Output the (x, y) coordinate of the center of the cell containing the given text.  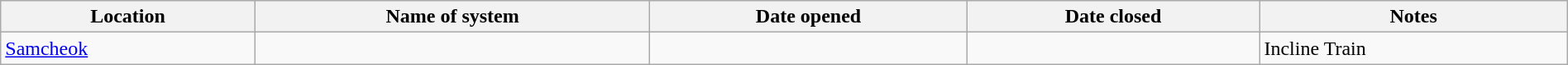
Name of system (452, 17)
Samcheok (128, 48)
Location (128, 17)
Date closed (1113, 17)
Incline Train (1413, 48)
Date opened (809, 17)
Notes (1413, 17)
